Detect which cell encompasses the target text, then output its [X, Y] center coordinate. 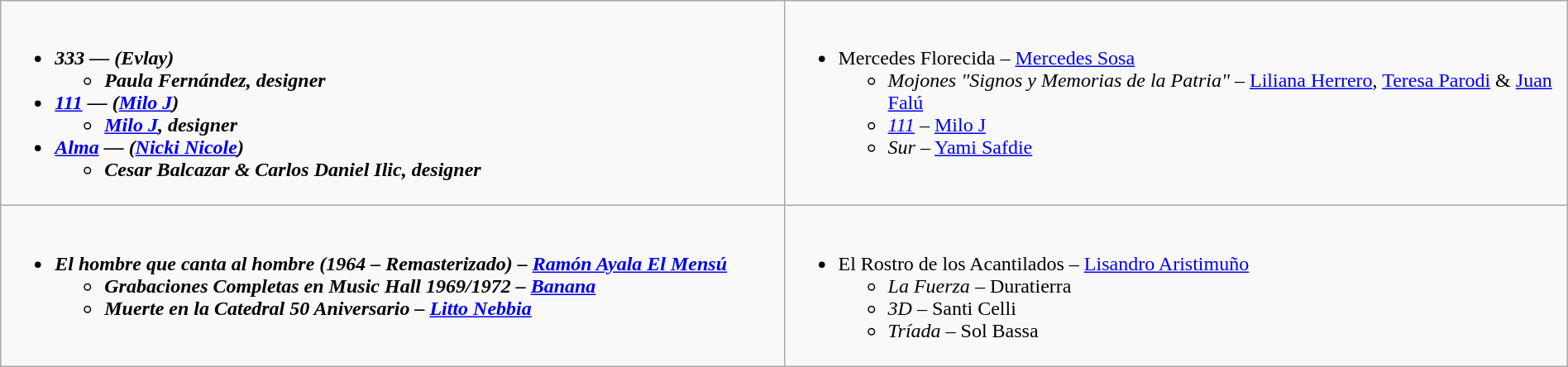
El Rostro de los Acantilados – Lisandro AristimuñoLa Fuerza – Duratierra3D – Santi CelliTríada – Sol Bassa [1176, 286]
333 — (Evlay)Paula Fernández, designer111 — (Milo J)Milo J, designerAlma — (Nicki Nicole)Cesar Balcazar & Carlos Daniel Ilic, designer [392, 103]
Mercedes Florecida – Mercedes SosaMojones "Signos y Memorias de la Patria" – Liliana Herrero, Teresa Parodi & Juan Falú111 – Milo JSur – Yami Safdie [1176, 103]
